Pinpoint the cell where the given text exists, returning its [x, y] midpoint coordinate. 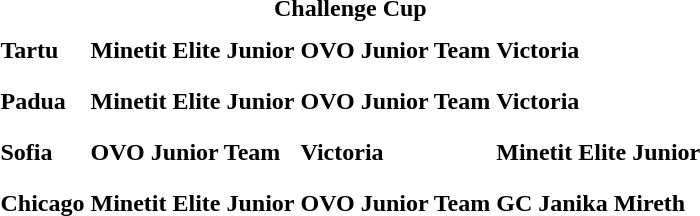
Victoria [396, 152]
